Extract the [X, Y] coordinate from the center of the cell holding the provided text.  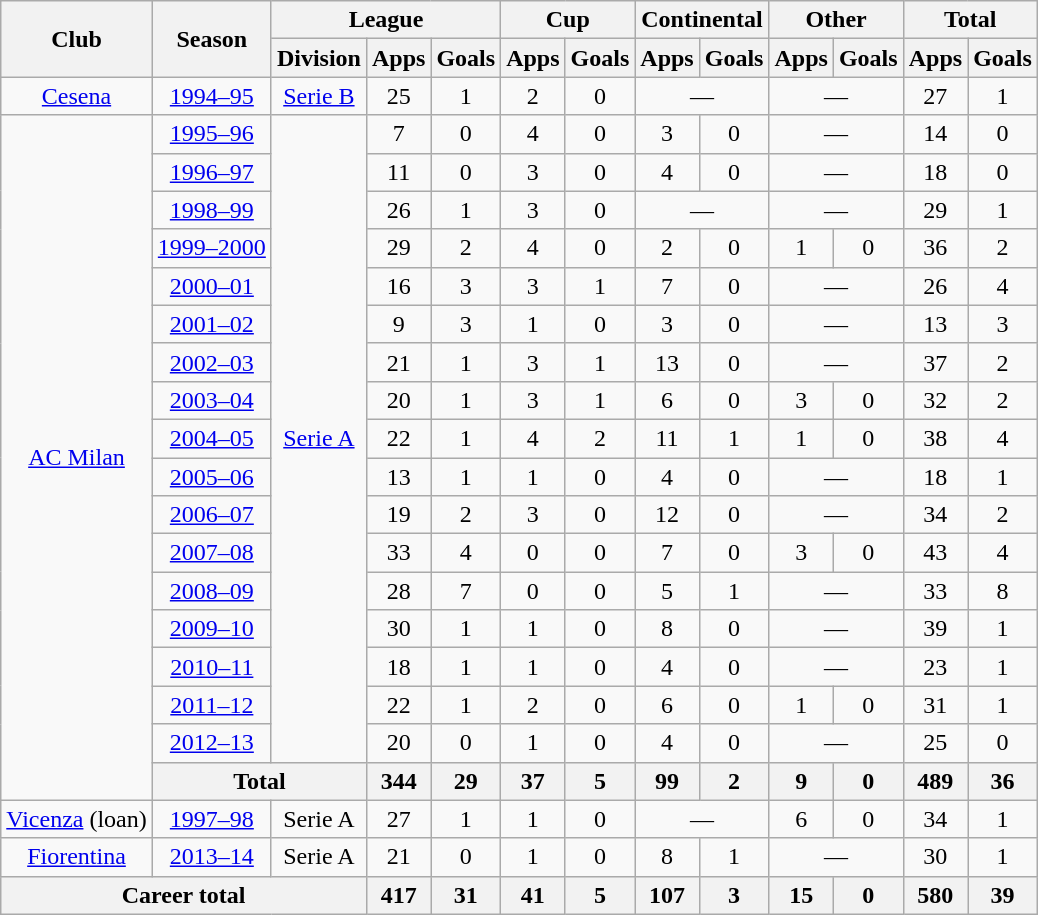
16 [398, 286]
Club [77, 39]
Season [212, 39]
43 [935, 553]
2002–03 [212, 362]
1994–95 [212, 96]
Cup [568, 20]
2008–09 [212, 591]
344 [398, 781]
38 [935, 438]
489 [935, 781]
1999–2000 [212, 248]
2007–08 [212, 553]
Career total [184, 895]
2010–11 [212, 667]
99 [667, 781]
2009–10 [212, 629]
417 [398, 895]
Fiorentina [77, 857]
2000–01 [212, 286]
23 [935, 667]
AC Milan [77, 458]
2001–02 [212, 324]
2006–07 [212, 515]
580 [935, 895]
107 [667, 895]
2005–06 [212, 477]
1998–99 [212, 210]
15 [801, 895]
32 [935, 400]
2012–13 [212, 743]
14 [935, 134]
41 [533, 895]
2003–04 [212, 400]
1995–96 [212, 134]
Division [318, 58]
1996–97 [212, 172]
2011–12 [212, 705]
Continental [702, 20]
Other [836, 20]
1997–98 [212, 819]
2004–05 [212, 438]
12 [667, 515]
Vicenza (loan) [77, 819]
Cesena [77, 96]
Serie B [318, 96]
2013–14 [212, 857]
19 [398, 515]
28 [398, 591]
League [386, 20]
